Extract the (x, y) coordinate from the center of the cell holding the provided text.  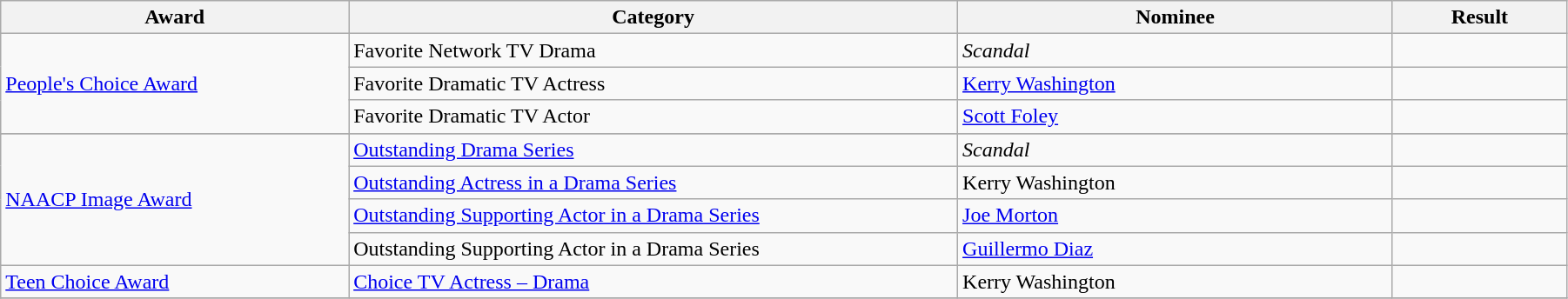
Favorite Dramatic TV Actress (653, 83)
NAACP Image Award (175, 199)
Scott Foley (1176, 116)
Category (653, 17)
Choice TV Actress – Drama (653, 282)
Favorite Network TV Drama (653, 50)
Joe Morton (1176, 216)
Result (1479, 17)
Award (175, 17)
People's Choice Award (175, 83)
Guillermo Diaz (1176, 249)
Outstanding Drama Series (653, 149)
Favorite Dramatic TV Actor (653, 116)
Nominee (1176, 17)
Teen Choice Award (175, 282)
Outstanding Actress in a Drama Series (653, 183)
